From the cell containing the given text, extract its center point as (X, Y) coordinate. 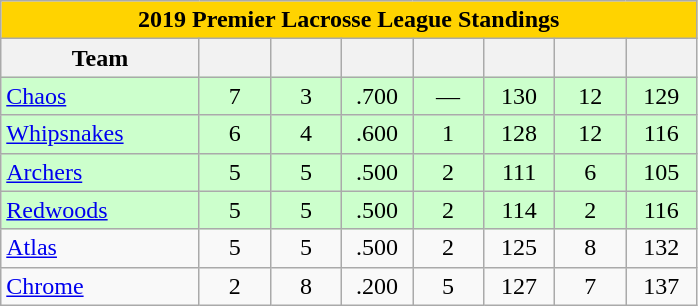
2019 Premier Lacrosse League Standings (349, 20)
Atlas (100, 248)
Team (100, 58)
.700 (376, 96)
Chrome (100, 286)
Whipsnakes (100, 134)
132 (662, 248)
.600 (376, 134)
127 (520, 286)
128 (520, 134)
3 (306, 96)
137 (662, 286)
1 (448, 134)
Chaos (100, 96)
— (448, 96)
114 (520, 210)
4 (306, 134)
Archers (100, 172)
Redwoods (100, 210)
125 (520, 248)
129 (662, 96)
111 (520, 172)
130 (520, 96)
.200 (376, 286)
105 (662, 172)
